Return (X, Y) of the center of cell containing provided text 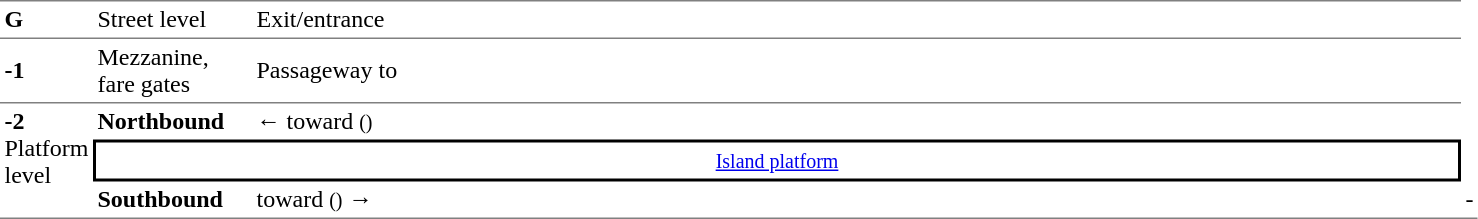
Exit/entrance (856, 20)
Mezzanine, fare gates (172, 71)
Northbound (172, 122)
G (46, 20)
-1 (46, 71)
Street level (172, 20)
Passageway to (856, 71)
← toward () (856, 122)
Island platform (777, 161)
